Identify which cell holds the provided text, then report its (X, Y) central coordinate. 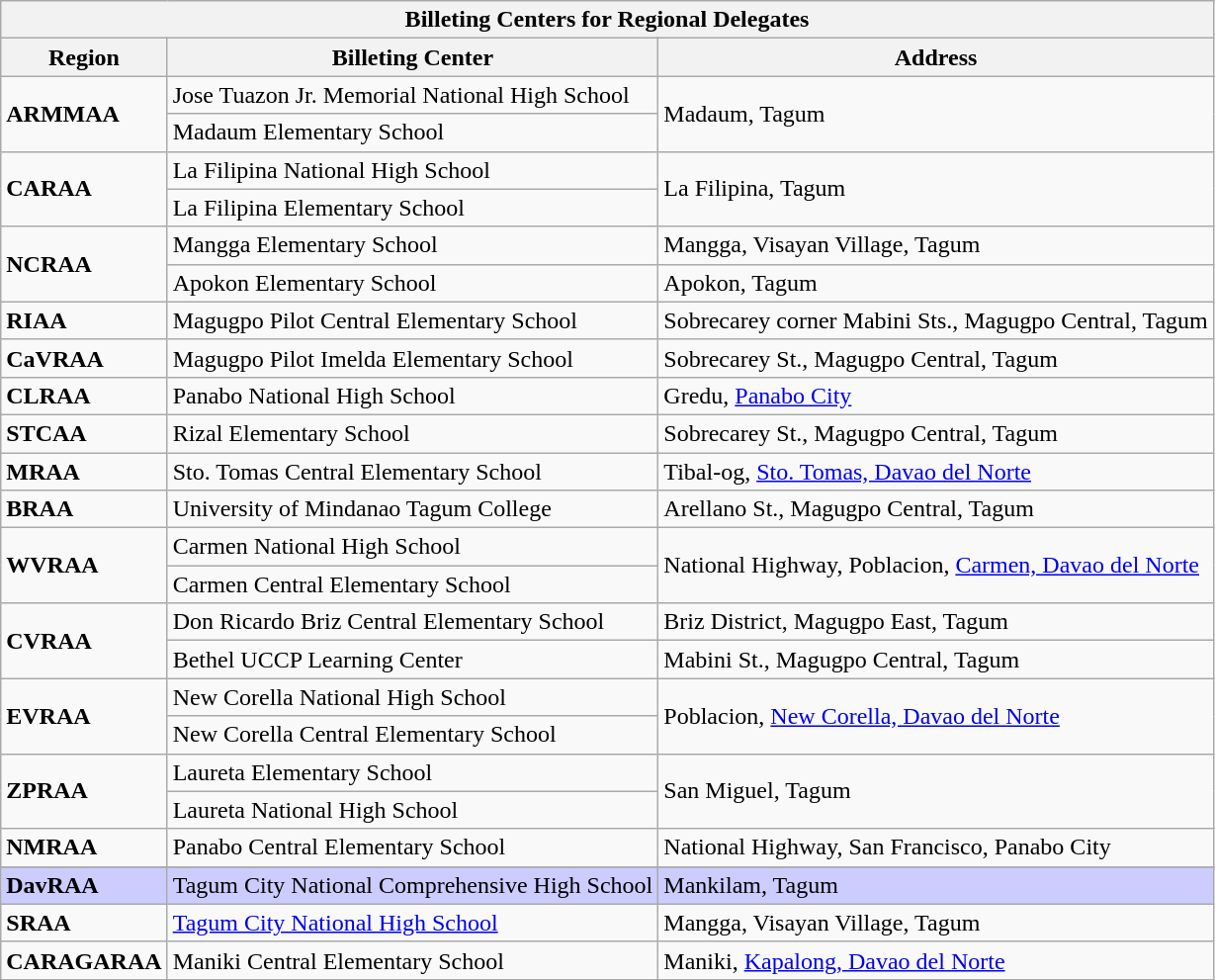
Apokon, Tagum (935, 283)
University of Mindanao Tagum College (413, 509)
MRAA (84, 472)
SRAA (84, 923)
National Highway, Poblacion, Carmen, Davao del Norte (935, 566)
EVRAA (84, 716)
NMRAA (84, 847)
Magugpo Pilot Central Elementary School (413, 320)
ZPRAA (84, 791)
Panabo National High School (413, 396)
Apokon Elementary School (413, 283)
Bethel UCCP Learning Center (413, 660)
Region (84, 57)
Tibal-og, Sto. Tomas, Davao del Norte (935, 472)
Briz District, Magugpo East, Tagum (935, 622)
Sto. Tomas Central Elementary School (413, 472)
Don Ricardo Briz Central Elementary School (413, 622)
Madaum Elementary School (413, 133)
RIAA (84, 320)
Tagum City National High School (413, 923)
San Miguel, Tagum (935, 791)
CVRAA (84, 641)
DavRAA (84, 885)
Billeting Center (413, 57)
La Filipina, Tagum (935, 189)
STCAA (84, 433)
La Filipina Elementary School (413, 208)
Maniki, Kapalong, Davao del Norte (935, 960)
Tagum City National Comprehensive High School (413, 885)
Laureta Elementary School (413, 772)
Rizal Elementary School (413, 433)
La Filipina National High School (413, 170)
Mankilam, Tagum (935, 885)
New Corella National High School (413, 697)
NCRAA (84, 264)
Madaum, Tagum (935, 114)
Jose Tuazon Jr. Memorial National High School (413, 95)
Magugpo Pilot Imelda Elementary School (413, 358)
Poblacion, New Corella, Davao del Norte (935, 716)
Maniki Central Elementary School (413, 960)
CARAGARAA (84, 960)
New Corella Central Elementary School (413, 735)
National Highway, San Francisco, Panabo City (935, 847)
Gredu, Panabo City (935, 396)
Carmen National High School (413, 547)
CLRAA (84, 396)
Mabini St., Magugpo Central, Tagum (935, 660)
ARMMAA (84, 114)
BRAA (84, 509)
Sobrecarey corner Mabini Sts., Magugpo Central, Tagum (935, 320)
Mangga Elementary School (413, 245)
WVRAA (84, 566)
Address (935, 57)
Billeting Centers for Regional Delegates (607, 20)
CaVRAA (84, 358)
CARAA (84, 189)
Carmen Central Elementary School (413, 584)
Panabo Central Elementary School (413, 847)
Laureta National High School (413, 810)
Arellano St., Magugpo Central, Tagum (935, 509)
